Return the [x, y] coordinate for the center point of the cell that contains the specified text.  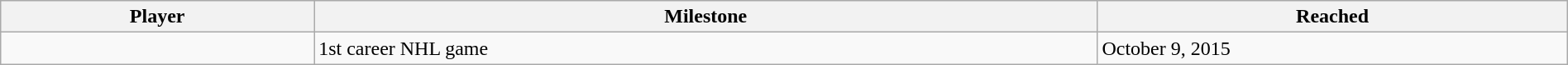
Milestone [706, 17]
October 9, 2015 [1332, 48]
1st career NHL game [706, 48]
Reached [1332, 17]
Player [157, 17]
